Locate the cell with the specified text and output its (x, y) center coordinate. 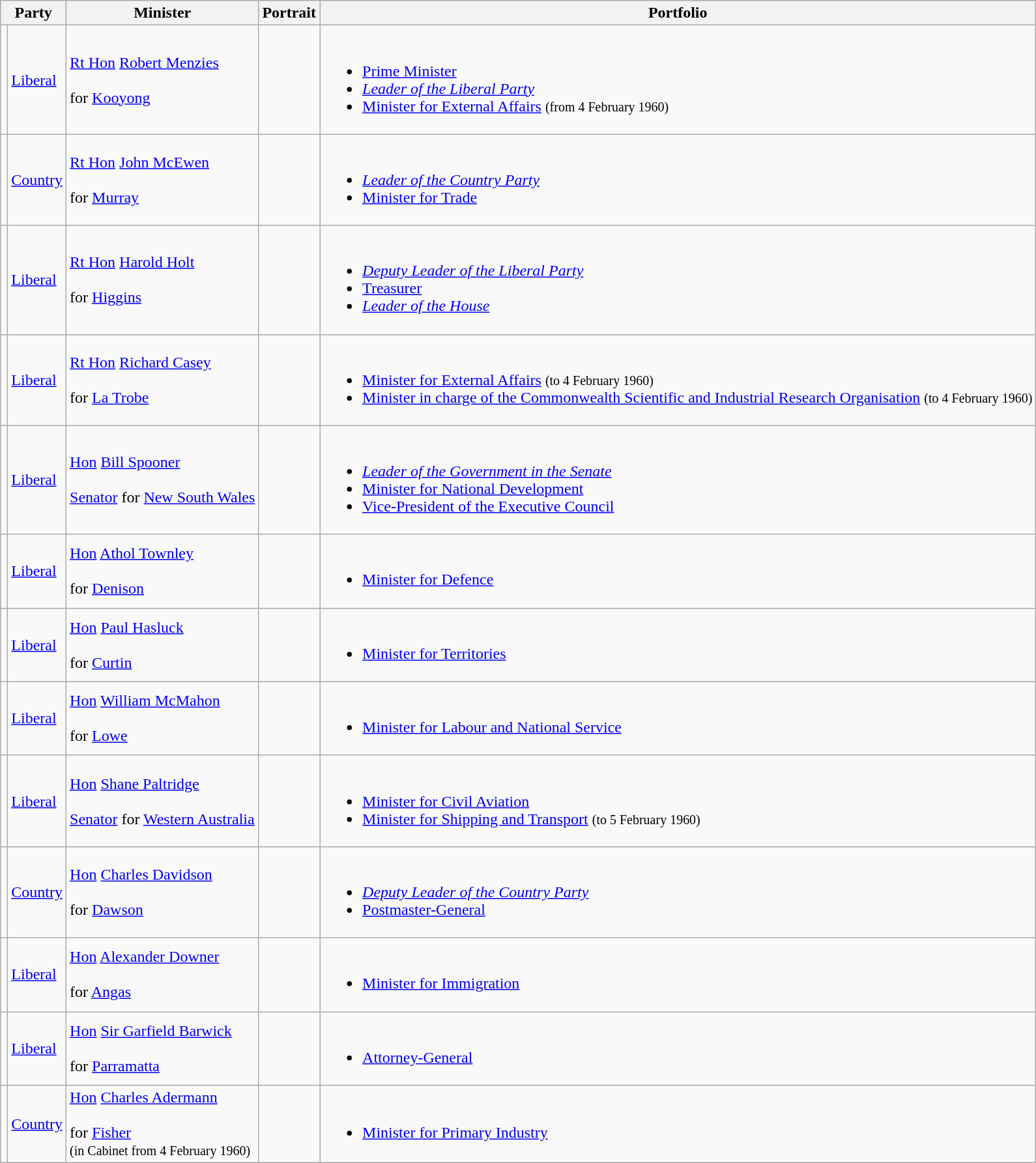
Minister for Primary Industry (678, 1125)
Hon Sir Garfield Barwick for Parramatta (163, 1048)
Minister (163, 13)
Attorney-General (678, 1048)
Rt Hon Robert Menzies for Kooyong (163, 79)
Rt Hon John McEwen for Murray (163, 180)
Party (34, 13)
Minister for Territories (678, 645)
Leader of the Country PartyMinister for Trade (678, 180)
Prime MinisterLeader of the Liberal PartyMinister for External Affairs (from 4 February 1960) (678, 79)
Rt Hon Harold Holt for Higgins (163, 280)
Minister for Immigration (678, 975)
Hon William McMahon for Lowe (163, 718)
Hon Bill Spooner Senator for New South Wales (163, 480)
Hon Alexander Downer for Angas (163, 975)
Deputy Leader of the Liberal PartyTreasurerLeader of the House (678, 280)
Leader of the Government in the SenateMinister for National DevelopmentVice-President of the Executive Council (678, 480)
Hon Charles Davidson for Dawson (163, 892)
Hon Athol Townley for Denison (163, 571)
Minister for Defence (678, 571)
Portrait (289, 13)
Hon Shane Paltridge Senator for Western Australia (163, 801)
Rt Hon Richard Casey for La Trobe (163, 380)
Minister for Civil AviationMinister for Shipping and Transport (to 5 February 1960) (678, 801)
Portfolio (678, 13)
Hon Paul Hasluck for Curtin (163, 645)
Minister for Labour and National Service (678, 718)
Deputy Leader of the Country PartyPostmaster-General (678, 892)
Hon Charles Adermann for Fisher (in Cabinet from 4 February 1960) (163, 1125)
